Output the [X, Y] coordinate of the center of the cell containing the given text.  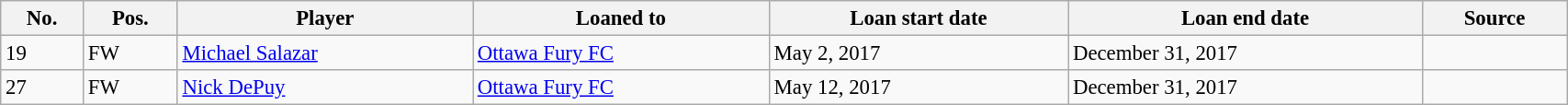
Michael Salazar [325, 53]
May 2, 2017 [919, 53]
Loaned to [621, 18]
No. [42, 18]
Nick DePuy [325, 87]
Loan end date [1246, 18]
May 12, 2017 [919, 87]
Player [325, 18]
27 [42, 87]
Source [1494, 18]
Pos. [130, 18]
19 [42, 53]
Loan start date [919, 18]
